Pinpoint the cell where the given text exists, returning its [X, Y] midpoint coordinate. 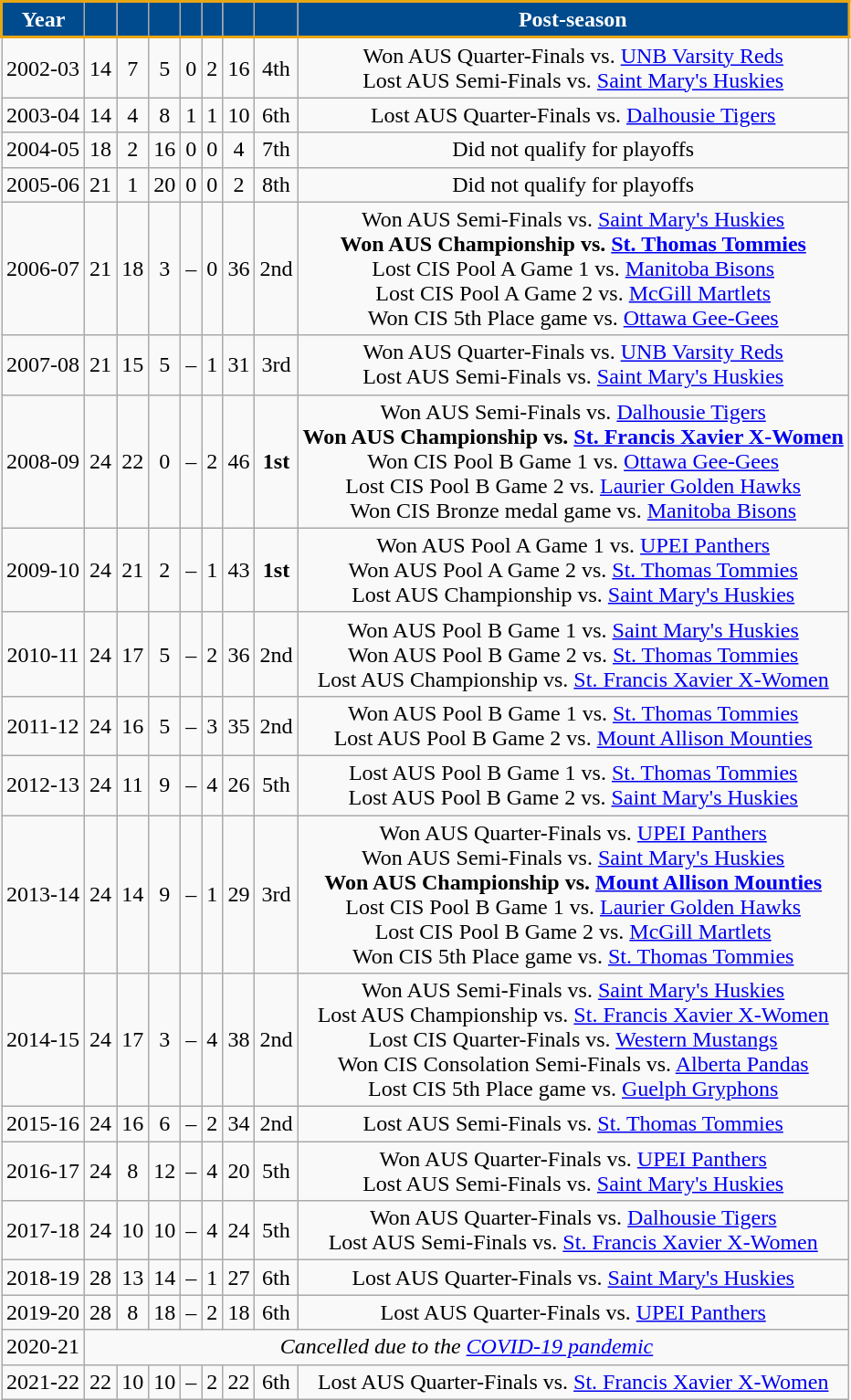
Won AUS Pool A Game 1 vs. UPEI PanthersWon AUS Pool A Game 2 vs. St. Thomas TommiesLost AUS Championship vs. Saint Mary's Huskies [573, 570]
2017-18 [44, 1231]
12 [164, 1171]
26 [239, 785]
2007-08 [44, 365]
Lost AUS Quarter-Finals vs. St. Francis Xavier X-Women [573, 1382]
2016-17 [44, 1171]
Won AUS Quarter-Finals vs. UPEI PanthersLost AUS Semi-Finals vs. Saint Mary's Huskies [573, 1171]
2008-09 [44, 461]
7th [276, 150]
2003-04 [44, 115]
31 [239, 365]
15 [133, 365]
2020-21 [44, 1347]
Post-season [573, 20]
2005-06 [44, 184]
Won AUS Pool B Game 1 vs. St. Thomas TommiesLost AUS Pool B Game 2 vs. Mount Allison Mounties [573, 725]
Lost AUS Quarter-Finals vs. UPEI Panthers [573, 1312]
11 [133, 785]
2002-03 [44, 68]
2006-07 [44, 268]
35 [239, 725]
Lost AUS Quarter-Finals vs. Saint Mary's Huskies [573, 1278]
Won AUS Quarter-Finals vs. Dalhousie TigersLost AUS Semi-Finals vs. St. Francis Xavier X-Women [573, 1231]
Year [44, 20]
8th [276, 184]
2010-11 [44, 654]
2015-16 [44, 1124]
29 [239, 893]
2013-14 [44, 893]
6 [164, 1124]
Cancelled due to the COVID-19 pandemic [468, 1347]
43 [239, 570]
2018-19 [44, 1278]
2012-13 [44, 785]
46 [239, 461]
Lost AUS Semi-Finals vs. St. Thomas Tommies [573, 1124]
2019-20 [44, 1312]
38 [239, 1040]
2009-10 [44, 570]
2014-15 [44, 1040]
13 [133, 1278]
27 [239, 1278]
2011-12 [44, 725]
Lost AUS Pool B Game 1 vs. St. Thomas TommiesLost AUS Pool B Game 2 vs. Saint Mary's Huskies [573, 785]
34 [239, 1124]
7 [133, 68]
2004-05 [44, 150]
Lost AUS Quarter-Finals vs. Dalhousie Tigers [573, 115]
4th [276, 68]
2021-22 [44, 1382]
Won AUS Pool B Game 1 vs. Saint Mary's HuskiesWon AUS Pool B Game 2 vs. St. Thomas TommiesLost AUS Championship vs. St. Francis Xavier X-Women [573, 654]
